Determine the [x, y] coordinate at the center of the cell enclosing the given text.  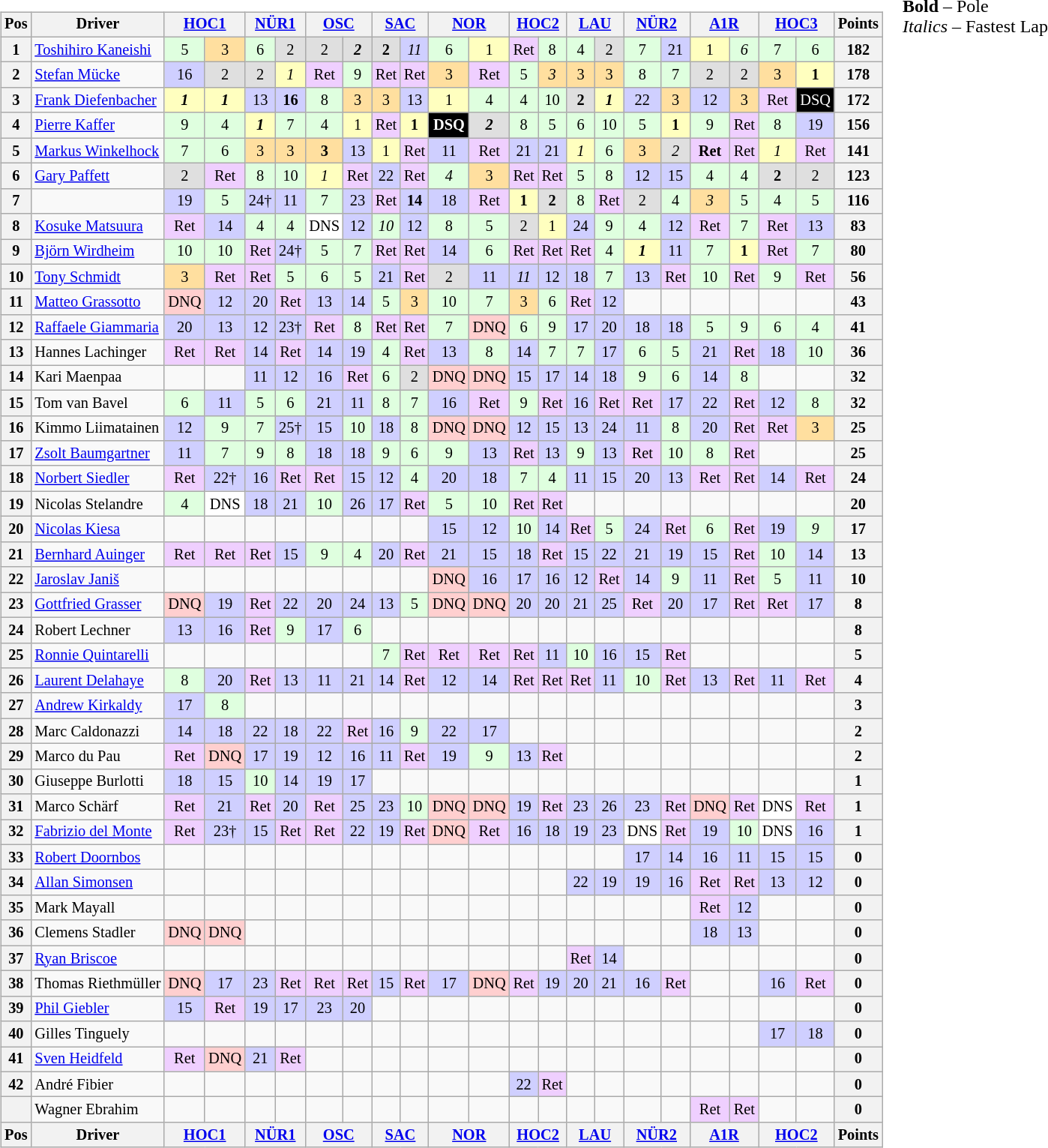
35 [16, 908]
Mark Mayall [97, 908]
Matteo Grassotto [97, 302]
Marc Caldonazzi [97, 731]
Laurent Delahaye [97, 681]
33 [16, 857]
Stefan Mücke [97, 75]
Pierre Kaffer [97, 125]
Jaroslav Janiš [97, 580]
HOC3 [796, 25]
39 [16, 1009]
Kari Maenpaa [97, 378]
Gary Paffett [97, 176]
Gilles Tinguely [97, 1034]
28 [16, 731]
Robert Lechner [97, 630]
Frank Diefenbacher [97, 100]
31 [16, 807]
123 [858, 176]
Gottfried Grasser [97, 605]
Kimmo Liimatainen [97, 428]
Clemens Stadler [97, 933]
83 [858, 226]
25† [290, 428]
Marco Schärf [97, 807]
42 [16, 1084]
Norbert Siedler [97, 478]
Raffaele Giammaria [97, 328]
Marco du Pau [97, 757]
80 [858, 252]
Wagner Ebrahim [97, 1110]
Andrew Kirkaldy [97, 706]
Fabrizio del Monte [97, 832]
29 [16, 757]
Nicolas Kiesa [97, 529]
Ryan Briscoe [97, 958]
43 [858, 302]
34 [16, 883]
37 [16, 958]
141 [858, 151]
Björn Wirdheim [97, 252]
Zsolt Baumgartner [97, 454]
Kosuke Matsuura [97, 226]
38 [16, 984]
Robert Doornbos [97, 857]
22† [225, 478]
116 [858, 201]
Bernhard Auinger [97, 554]
Tony Schmidt [97, 277]
40 [16, 1034]
Nicolas Stelandre [97, 504]
Markus Winkelhock [97, 151]
Thomas Riethmüller [97, 984]
Ronnie Quintarelli [97, 655]
Sven Heidfeld [97, 1060]
30 [16, 781]
27 [16, 706]
182 [858, 49]
Toshihiro Kaneishi [97, 49]
Hannes Lachinger [97, 352]
Giuseppe Burlotti [97, 781]
156 [858, 125]
Tom van Bavel [97, 403]
172 [858, 100]
André Fibier [97, 1084]
178 [858, 75]
56 [858, 277]
Allan Simonsen [97, 883]
Phil Giebler [97, 1009]
